Return the [X, Y] coordinate for the center point of the cell that contains the specified text.  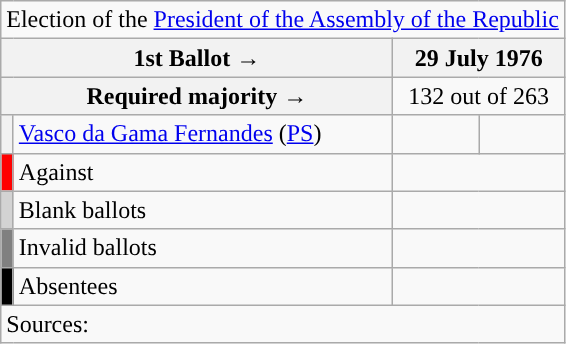
29 July 1976 [478, 58]
Invalid ballots [203, 248]
Against [203, 172]
Required majority → [197, 96]
1st Ballot → [197, 58]
Election of the President of the Assembly of the Republic [283, 20]
Absentees [203, 286]
Vasco da Gama Fernandes (PS) [203, 134]
Blank ballots [203, 210]
132 out of 263 [478, 96]
Sources: [283, 324]
